Return [x, y] of the center of cell containing provided text 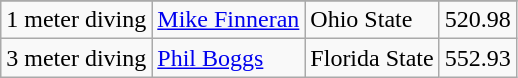
Mike Finneran [228, 20]
520.98 [478, 20]
Florida State [372, 58]
3 meter diving [76, 58]
1 meter diving [76, 20]
Ohio State [372, 20]
Phil Boggs [228, 58]
552.93 [478, 58]
